Return the (x, y) coordinate for the center point of the cell that contains the specified text.  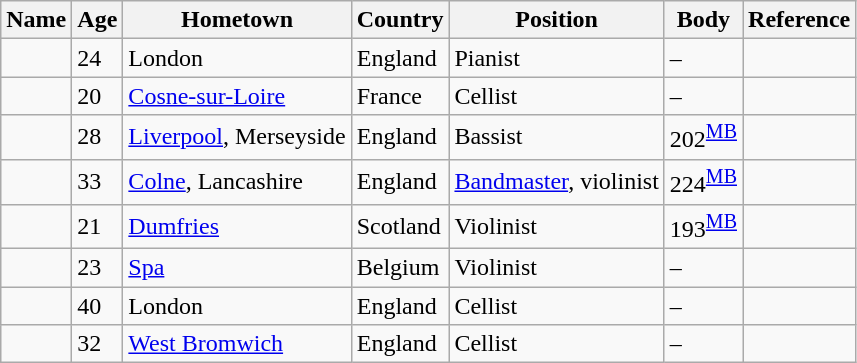
21 (98, 226)
Bassist (556, 138)
Reference (800, 20)
Position (556, 20)
Cosne-sur-Loire (237, 96)
Country (400, 20)
20 (98, 96)
Spa (237, 268)
193MB (703, 226)
Bandmaster, violinist (556, 182)
Belgium (400, 268)
France (400, 96)
West Bromwich (237, 344)
32 (98, 344)
Scotland (400, 226)
Name (36, 20)
Colne, Lancashire (237, 182)
24 (98, 58)
Liverpool, Merseyside (237, 138)
40 (98, 306)
224MB (703, 182)
Hometown (237, 20)
Age (98, 20)
28 (98, 138)
23 (98, 268)
33 (98, 182)
Dumfries (237, 226)
Body (703, 20)
202MB (703, 138)
Pianist (556, 58)
